Determine the [X, Y] coordinate at the center of the cell enclosing the given text.  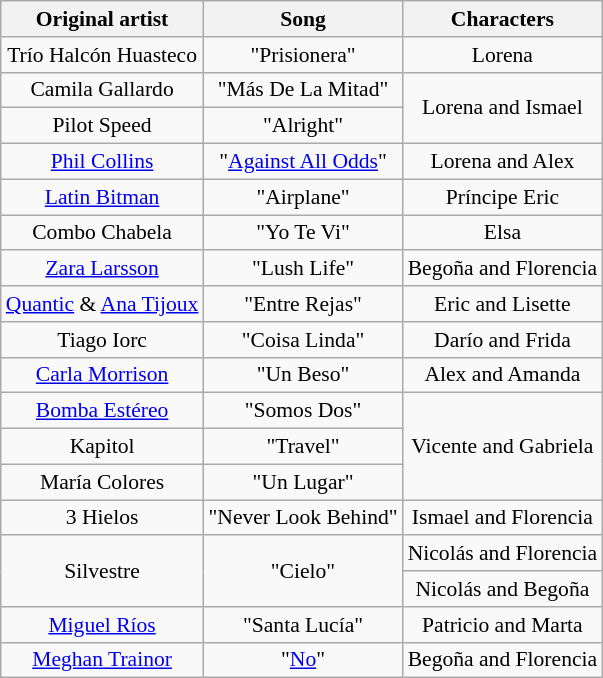
Elsa [503, 233]
"Un Beso" [302, 375]
Tiago Iorc [102, 340]
"Alright" [302, 126]
"Airplane" [302, 197]
Nicolás and Begoña [503, 589]
Bomba Estéreo [102, 411]
Latin Bitman [102, 197]
Kapitol [102, 447]
Eric and Lisette [503, 304]
Vicente and Gabriela [503, 446]
Original artist [102, 19]
"Coisa Linda" [302, 340]
"Cielo" [302, 572]
María Colores [102, 482]
"Yo Te Vi" [302, 233]
Alex and Amanda [503, 375]
Combo Chabela [102, 233]
Lorena and Alex [503, 162]
Silvestre [102, 572]
Camila Gallardo [102, 90]
Quantic & Ana Tijoux [102, 304]
"No" [302, 660]
Príncipe Eric [503, 197]
"Entre Rejas" [302, 304]
"Never Look Behind" [302, 518]
Characters [503, 19]
Patricio and Marta [503, 625]
Miguel Ríos [102, 625]
Phil Collins [102, 162]
Lorena [503, 55]
Nicolás and Florencia [503, 554]
"Un Lugar" [302, 482]
"Lush Life" [302, 269]
Zara Larsson [102, 269]
"Santa Lucía" [302, 625]
Lorena and Ismael [503, 108]
Meghan Trainor [102, 660]
Pilot Speed [102, 126]
"Somos Dos" [302, 411]
"Prisionera" [302, 55]
Darío and Frida [503, 340]
3 Hielos [102, 518]
"Más De La Mitad" [302, 90]
Ismael and Florencia [503, 518]
"Against All Odds" [302, 162]
Trío Halcón Huasteco [102, 55]
"Travel" [302, 447]
Song [302, 19]
Carla Morrison [102, 375]
